Return [X, Y] of the center of cell containing provided text 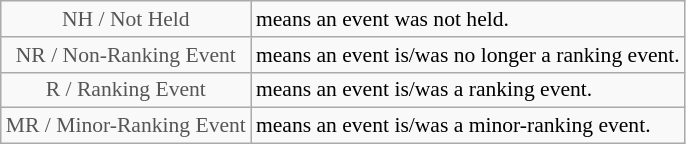
means an event is/was a minor-ranking event. [468, 126]
MR / Minor-Ranking Event [126, 126]
NH / Not Held [126, 19]
means an event is/was no longer a ranking event. [468, 55]
R / Ranking Event [126, 90]
NR / Non-Ranking Event [126, 55]
means an event was not held. [468, 19]
means an event is/was a ranking event. [468, 90]
